From the cell containing the given text, extract its center point as [x, y] coordinate. 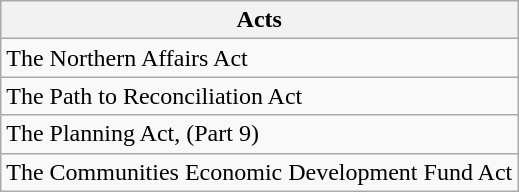
The Path to Reconciliation Act [260, 96]
The Northern Affairs Act [260, 58]
Acts [260, 20]
The Communities Economic Development Fund Act [260, 172]
The Planning Act, (Part 9) [260, 134]
